Search for the cell housing the specified text and yield its (x, y) center coordinate. 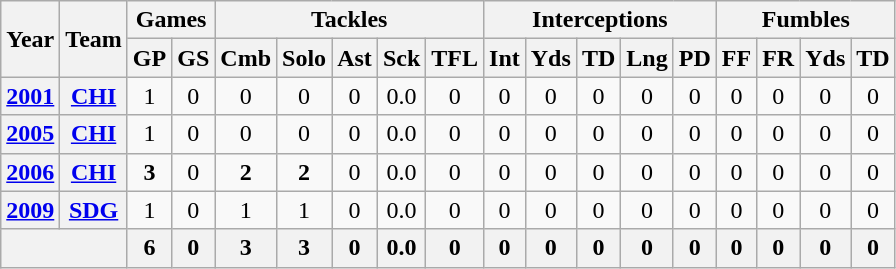
GS (194, 58)
2001 (30, 96)
Ast (355, 58)
2006 (30, 172)
Fumbles (806, 20)
2009 (30, 210)
Sck (401, 58)
TFL (455, 58)
SDG (94, 210)
Lng (647, 58)
Year (30, 39)
Solo (304, 58)
6 (149, 248)
PD (694, 58)
Tackles (350, 20)
FR (778, 58)
GP (149, 58)
Interceptions (600, 20)
Cmb (246, 58)
FF (736, 58)
Team (94, 39)
2005 (30, 134)
Int (505, 58)
Games (170, 20)
